Find where the given text appears and provide that cell's center as [x, y] coordinate. 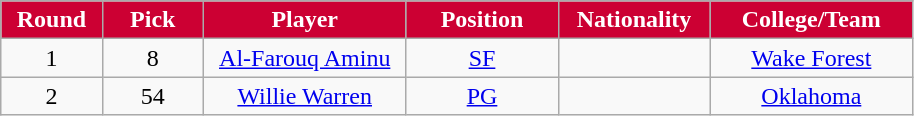
Pick [152, 20]
Oklahoma [812, 96]
College/Team [812, 20]
PG [482, 96]
Al-Farouq Aminu [304, 58]
SF [482, 58]
8 [152, 58]
Player [304, 20]
54 [152, 96]
Willie Warren [304, 96]
Position [482, 20]
1 [52, 58]
Wake Forest [812, 58]
Round [52, 20]
Nationality [634, 20]
2 [52, 96]
